Capture the cell that displays the provided text and extract its (x, y) central coordinate. 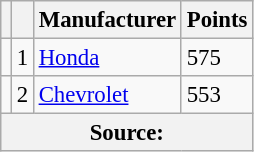
Honda (107, 58)
553 (216, 95)
Chevrolet (107, 95)
1 (22, 58)
2 (22, 95)
Manufacturer (107, 20)
575 (216, 58)
Source: (127, 133)
Points (216, 20)
